Find where the given text appears and provide that cell's center as (X, Y) coordinate. 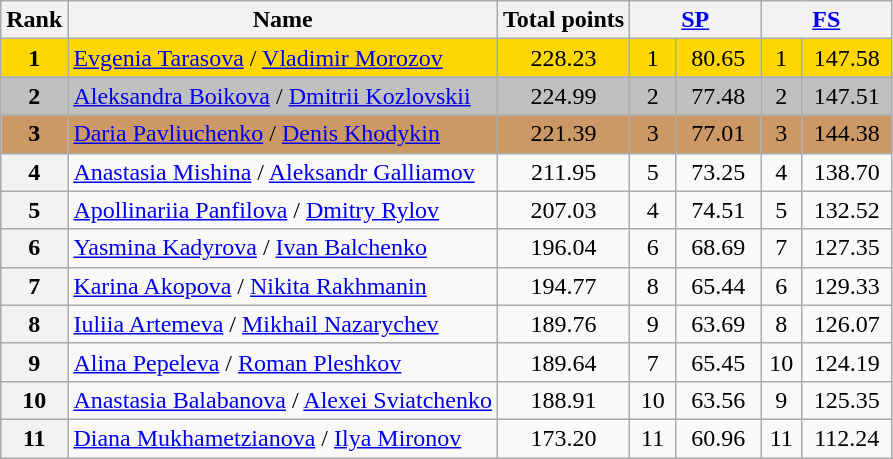
Anastasia Mishina / Aleksandr Galliamov (283, 172)
Total points (563, 20)
211.95 (563, 172)
63.56 (718, 400)
Apollinariia Panfilova / Dmitry Rylov (283, 210)
60.96 (718, 438)
Anastasia Balabanova / Alexei Sviatchenko (283, 400)
77.48 (718, 96)
SP (696, 20)
132.52 (847, 210)
189.76 (563, 324)
FS (826, 20)
147.58 (847, 58)
74.51 (718, 210)
Diana Mukhametzianova / Ilya Mironov (283, 438)
189.64 (563, 362)
Rank (34, 20)
Evgenia Tarasova / Vladimir Morozov (283, 58)
221.39 (563, 134)
138.70 (847, 172)
77.01 (718, 134)
125.35 (847, 400)
68.69 (718, 248)
173.20 (563, 438)
73.25 (718, 172)
188.91 (563, 400)
196.04 (563, 248)
194.77 (563, 286)
Karina Akopova / Nikita Rakhmanin (283, 286)
65.44 (718, 286)
80.65 (718, 58)
224.99 (563, 96)
126.07 (847, 324)
Iuliia Artemeva / Mikhail Nazarychev (283, 324)
127.35 (847, 248)
65.45 (718, 362)
207.03 (563, 210)
228.23 (563, 58)
124.19 (847, 362)
129.33 (847, 286)
Aleksandra Boikova / Dmitrii Kozlovskii (283, 96)
Alina Pepeleva / Roman Pleshkov (283, 362)
144.38 (847, 134)
Name (283, 20)
147.51 (847, 96)
112.24 (847, 438)
Daria Pavliuchenko / Denis Khodykin (283, 134)
Yasmina Kadyrova / Ivan Balchenko (283, 248)
63.69 (718, 324)
